Identify which cell holds the provided text, then report its [x, y] central coordinate. 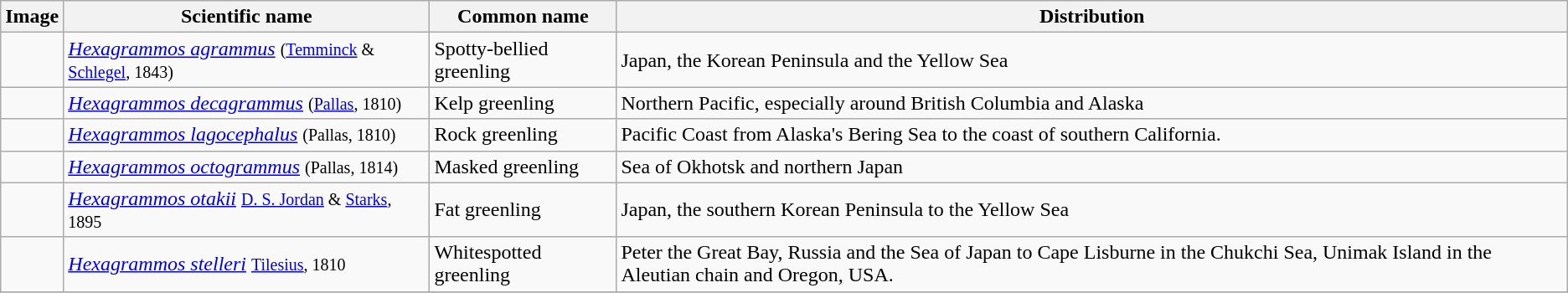
Japan, the southern Korean Peninsula to the Yellow Sea [1092, 209]
Whitespotted greenling [523, 265]
Hexagrammos lagocephalus (Pallas, 1810) [246, 135]
Northern Pacific, especially around British Columbia and Alaska [1092, 103]
Peter the Great Bay, Russia and the Sea of Japan to Cape Lisburne in the Chukchi Sea, Unimak Island in the Aleutian chain and Oregon, USA. [1092, 265]
Kelp greenling [523, 103]
Sea of Okhotsk and northern Japan [1092, 167]
Rock greenling [523, 135]
Hexagrammos decagrammus (Pallas, 1810) [246, 103]
Japan, the Korean Peninsula and the Yellow Sea [1092, 60]
Hexagrammos otakii D. S. Jordan & Starks, 1895 [246, 209]
Image [32, 17]
Fat greenling [523, 209]
Distribution [1092, 17]
Masked greenling [523, 167]
Scientific name [246, 17]
Hexagrammos octogrammus (Pallas, 1814) [246, 167]
Spotty-bellied greenling [523, 60]
Common name [523, 17]
Pacific Coast from Alaska's Bering Sea to the coast of southern California. [1092, 135]
Hexagrammos agrammus (Temminck & Schlegel, 1843) [246, 60]
Hexagrammos stelleri Tilesius, 1810 [246, 265]
